Return the (X, Y) coordinate for the center point of the cell that contains the specified text.  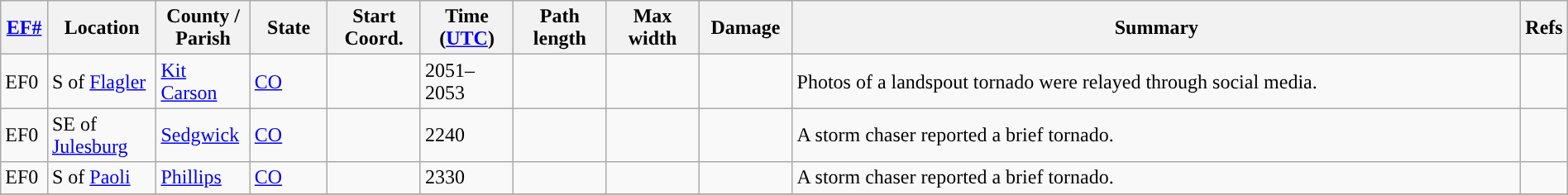
State (289, 28)
Sedgwick (203, 136)
SE of Julesburg (102, 136)
Phillips (203, 178)
Start Coord. (374, 28)
Photos of a landspout tornado were relayed through social media. (1156, 81)
County / Parish (203, 28)
EF# (25, 28)
Location (102, 28)
2240 (466, 136)
Time (UTC) (466, 28)
Path length (560, 28)
S of Flagler (102, 81)
S of Paoli (102, 178)
2330 (466, 178)
Damage (746, 28)
Max width (653, 28)
Kit Carson (203, 81)
Summary (1156, 28)
Refs (1545, 28)
2051–2053 (466, 81)
